Provide the (X, Y) coordinate of the cell's center where the given text is located.  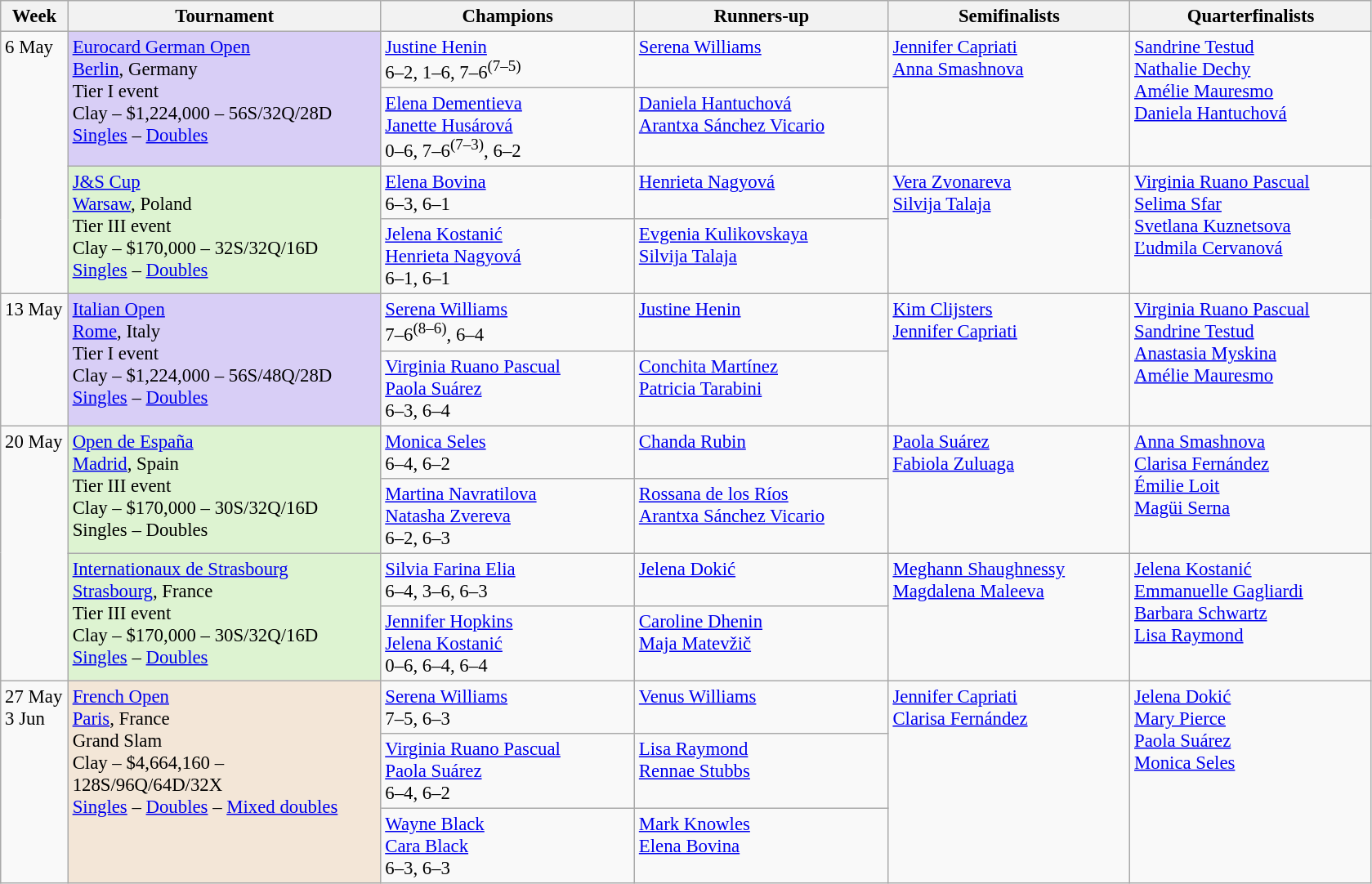
Justine Henin (762, 322)
Jelena Kostanić Henrieta Nagyová6–1, 6–1 (508, 257)
Tournament (224, 16)
Italian Open Rome, Italy Tier I event Clay – $1,224,000 – 56S/48Q/28D Singles – Doubles (224, 359)
Conchita Martínez Patricia Tarabini (762, 388)
Monica Seles 6–4, 6–2 (508, 453)
Venus Williams (762, 708)
Jelena Dokić (762, 580)
Serena Williams 7–6(8–6), 6–4 (508, 322)
Internationaux de Strasbourg Strasbourg, France Tier III event Clay – $170,000 – 30S/32Q/16DSingles – Doubles (224, 617)
Serena Williams (762, 60)
Paola Suárez Fabiola Zuluaga (1009, 489)
Caroline Dhenin Maja Matevžič (762, 644)
Jelena Dokić Mary Pierce Paola Suárez Monica Seles (1251, 782)
Martina Navratilova Natasha Zvereva6–2, 6–3 (508, 516)
Meghann Shaughnessy Magdalena Maleeva (1009, 617)
Semifinalists (1009, 16)
27 May3 Jun (34, 782)
Anna Smashnova Clarisa Fernández Émilie Loit Magüi Serna (1251, 489)
Elena Dementieva Janette Husárová0–6, 7–6(7–3), 6–2 (508, 127)
Champions (508, 16)
Virginia Ruano Pascual Sandrine Testud Anastasia Myskina Amélie Mauresmo (1251, 359)
6 May (34, 163)
Jennifer Hopkins Jelena Kostanić0–6, 6–4, 6–4 (508, 644)
Kim Clijsters Jennifer Capriati (1009, 359)
Henrieta Nagyová (762, 193)
French Open Paris, France Grand SlamClay – $4,664,160 – 128S/96Q/64D/32XSingles – Doubles – Mixed doubles (224, 782)
13 May (34, 359)
Mark Knowles Elena Bovina (762, 846)
Daniela Hantuchová Arantxa Sánchez Vicario (762, 127)
Jelena Kostanić Emmanuelle Gagliardi Barbara Schwartz Lisa Raymond (1251, 617)
Serena Williams 7–5, 6–3 (508, 708)
Eurocard German Open Berlin, Germany Tier I event Clay – $1,224,000 – 56S/32Q/28DSingles – Doubles (224, 100)
Runners-up (762, 16)
Elena Bovina 6–3, 6–1 (508, 193)
Evgenia Kulikovskaya Silvija Talaja (762, 257)
Vera Zvonareva Silvija Talaja (1009, 230)
Week (34, 16)
Chanda Rubin (762, 453)
Lisa Raymond Rennae Stubbs (762, 771)
Jennifer Capriati Anna Smashnova (1009, 100)
Justine Henin 6–2, 1–6, 7–6(7–5) (508, 60)
Open de España Madrid, Spain Tier III event Clay – $170,000 – 30S/32Q/16DSingles – Doubles (224, 489)
Wayne Black Cara Black6–3, 6–3 (508, 846)
20 May (34, 553)
Silvia Farina Elia 6–4, 3–6, 6–3 (508, 580)
Virginia Ruano Pascual Selima Sfar Svetlana Kuznetsova Ľudmila Cervanová (1251, 230)
J&S Cup Warsaw, Poland Tier III event Clay – $170,000 – 32S/32Q/16DSingles – Doubles (224, 230)
Quarterfinalists (1251, 16)
Virginia Ruano Pascual Paola Suárez6–4, 6–2 (508, 771)
Sandrine Testud Nathalie Dechy Amélie Mauresmo Daniela Hantuchová (1251, 100)
Rossana de los Ríos Arantxa Sánchez Vicario (762, 516)
Jennifer Capriati Clarisa Fernández (1009, 782)
Virginia Ruano Pascual Paola Suárez6–3, 6–4 (508, 388)
